Extract the [x, y] coordinate from the center of the cell holding the provided text.  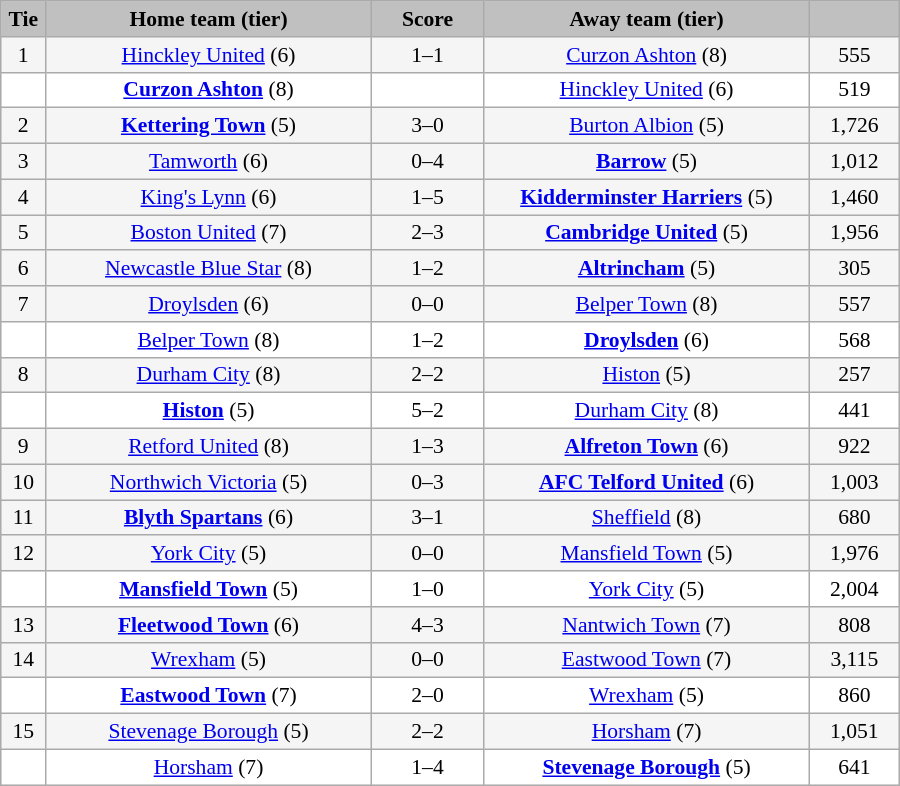
1,460 [854, 197]
1,003 [854, 482]
808 [854, 625]
2–3 [427, 233]
Sheffield (8) [647, 518]
1,726 [854, 126]
King's Lynn (6) [209, 197]
641 [854, 767]
12 [24, 554]
15 [24, 732]
Score [427, 19]
Blyth Spartans (6) [209, 518]
6 [24, 269]
680 [854, 518]
1,956 [854, 233]
1–1 [427, 55]
Nantwich Town (7) [647, 625]
3–1 [427, 518]
Home team (tier) [209, 19]
860 [854, 696]
10 [24, 482]
Alfreton Town (6) [647, 447]
13 [24, 625]
568 [854, 340]
Boston United (7) [209, 233]
Burton Albion (5) [647, 126]
305 [854, 269]
Newcastle Blue Star (8) [209, 269]
3 [24, 162]
Tamworth (6) [209, 162]
Away team (tier) [647, 19]
7 [24, 304]
922 [854, 447]
257 [854, 375]
11 [24, 518]
Altrincham (5) [647, 269]
3,115 [854, 660]
1 [24, 55]
441 [854, 411]
1,012 [854, 162]
1–3 [427, 447]
4–3 [427, 625]
3–0 [427, 126]
Kidderminster Harriers (5) [647, 197]
9 [24, 447]
0–4 [427, 162]
519 [854, 90]
555 [854, 55]
5–2 [427, 411]
557 [854, 304]
1–5 [427, 197]
1,051 [854, 732]
8 [24, 375]
AFC Telford United (6) [647, 482]
4 [24, 197]
Cambridge United (5) [647, 233]
2–0 [427, 696]
2,004 [854, 589]
Tie [24, 19]
Kettering Town (5) [209, 126]
14 [24, 660]
1–4 [427, 767]
Retford United (8) [209, 447]
1–0 [427, 589]
2 [24, 126]
Barrow (5) [647, 162]
Fleetwood Town (6) [209, 625]
5 [24, 233]
Northwich Victoria (5) [209, 482]
1,976 [854, 554]
0–3 [427, 482]
